Return the [x, y] coordinate for the center point of the cell that contains the specified text.  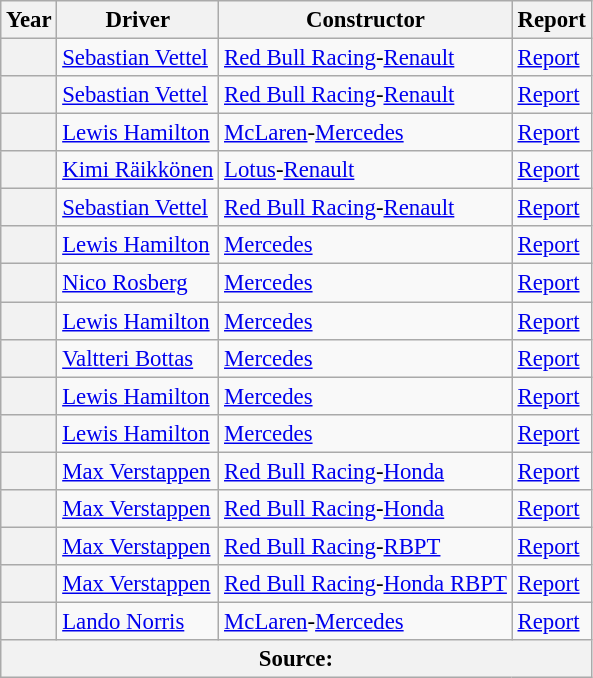
Valtteri Bottas [138, 358]
Red Bull Racing-Honda RBPT [366, 584]
Nico Rosberg [138, 283]
Source: [296, 659]
Constructor [366, 20]
Driver [138, 20]
Year [29, 20]
Lotus-Renault [366, 170]
Kimi Räikkönen [138, 170]
Lando Norris [138, 621]
Red Bull Racing-RBPT [366, 546]
